Identify which cell holds the provided text, then report its [x, y] central coordinate. 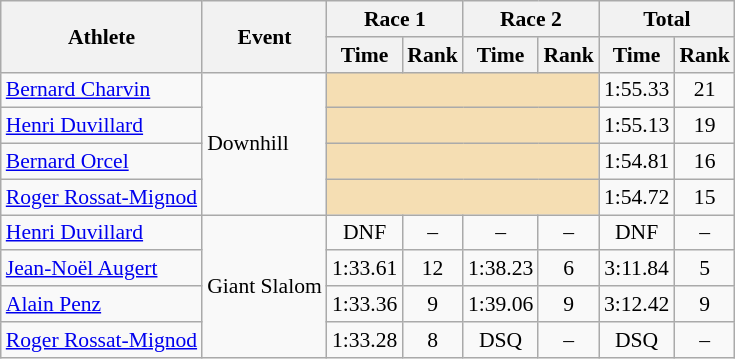
1:39.06 [500, 304]
1:33.61 [364, 269]
16 [704, 162]
Jean-Noël Augert [102, 269]
Giant Slalom [264, 286]
Alain Penz [102, 304]
Event [264, 36]
3:11.84 [636, 269]
1:54.72 [636, 197]
15 [704, 197]
1:38.23 [500, 269]
Bernard Orcel [102, 162]
5 [704, 269]
1:33.28 [364, 340]
1:55.13 [636, 126]
1:54.81 [636, 162]
21 [704, 90]
1:55.33 [636, 90]
Athlete [102, 36]
Bernard Charvin [102, 90]
19 [704, 126]
Downhill [264, 143]
8 [432, 340]
12 [432, 269]
6 [568, 269]
1:33.36 [364, 304]
3:12.42 [636, 304]
Race 2 [531, 19]
Race 1 [395, 19]
Total [667, 19]
